From the cell containing the given text, extract its center point as (X, Y) coordinate. 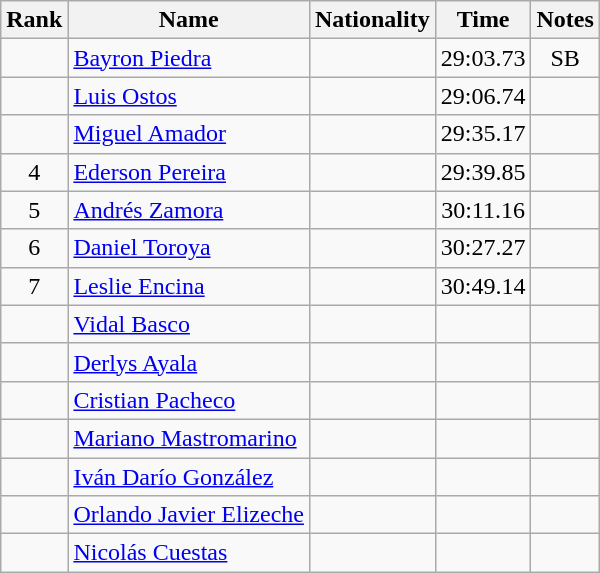
Luis Ostos (189, 96)
Mariano Mastromarino (189, 438)
Time (483, 20)
29:06.74 (483, 96)
Name (189, 20)
30:49.14 (483, 286)
Leslie Encina (189, 286)
Orlando Javier Elizeche (189, 515)
Bayron Piedra (189, 58)
Daniel Toroya (189, 248)
Notes (565, 20)
4 (34, 172)
SB (565, 58)
5 (34, 210)
30:27.27 (483, 248)
Vidal Basco (189, 324)
Derlys Ayala (189, 362)
Iván Darío González (189, 477)
Cristian Pacheco (189, 400)
Nicolás Cuestas (189, 553)
6 (34, 248)
Andrés Zamora (189, 210)
29:35.17 (483, 134)
29:39.85 (483, 172)
Rank (34, 20)
Ederson Pereira (189, 172)
7 (34, 286)
29:03.73 (483, 58)
Nationality (372, 20)
Miguel Amador (189, 134)
30:11.16 (483, 210)
